Return the [x, y] coordinate for the center point of the cell that contains the specified text.  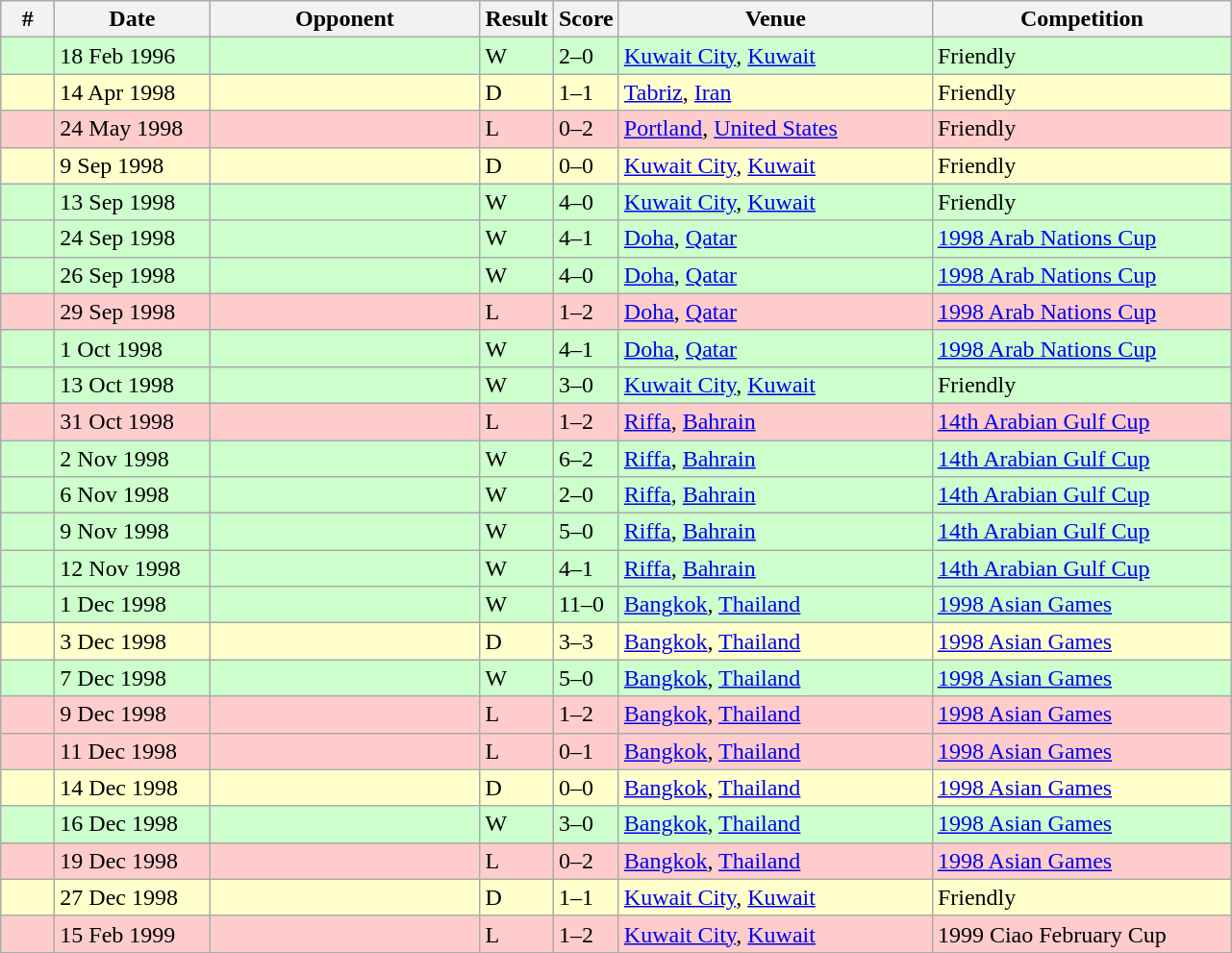
7 Dec 1998 [133, 678]
Result [516, 19]
13 Oct 1998 [133, 385]
9 Dec 1998 [133, 715]
Opponent [344, 19]
31 Oct 1998 [133, 421]
1999 Ciao February Cup [1081, 934]
11 Dec 1998 [133, 751]
24 May 1998 [133, 129]
2 Nov 1998 [133, 459]
1 Oct 1998 [133, 348]
Venue [775, 19]
9 Nov 1998 [133, 532]
29 Sep 1998 [133, 312]
14 Dec 1998 [133, 788]
Score [586, 19]
15 Feb 1999 [133, 934]
19 Dec 1998 [133, 861]
24 Sep 1998 [133, 238]
14 Apr 1998 [133, 92]
0–1 [586, 751]
3–3 [586, 641]
18 Feb 1996 [133, 56]
6 Nov 1998 [133, 495]
# [28, 19]
6–2 [586, 459]
26 Sep 1998 [133, 275]
Portland, United States [775, 129]
27 Dec 1998 [133, 897]
16 Dec 1998 [133, 824]
11–0 [586, 605]
1 Dec 1998 [133, 605]
Competition [1081, 19]
9 Sep 1998 [133, 165]
13 Sep 1998 [133, 202]
Tabriz, Iran [775, 92]
3 Dec 1998 [133, 641]
12 Nov 1998 [133, 568]
Date [133, 19]
